Extract the (x, y) coordinate from the center of the cell holding the provided text.  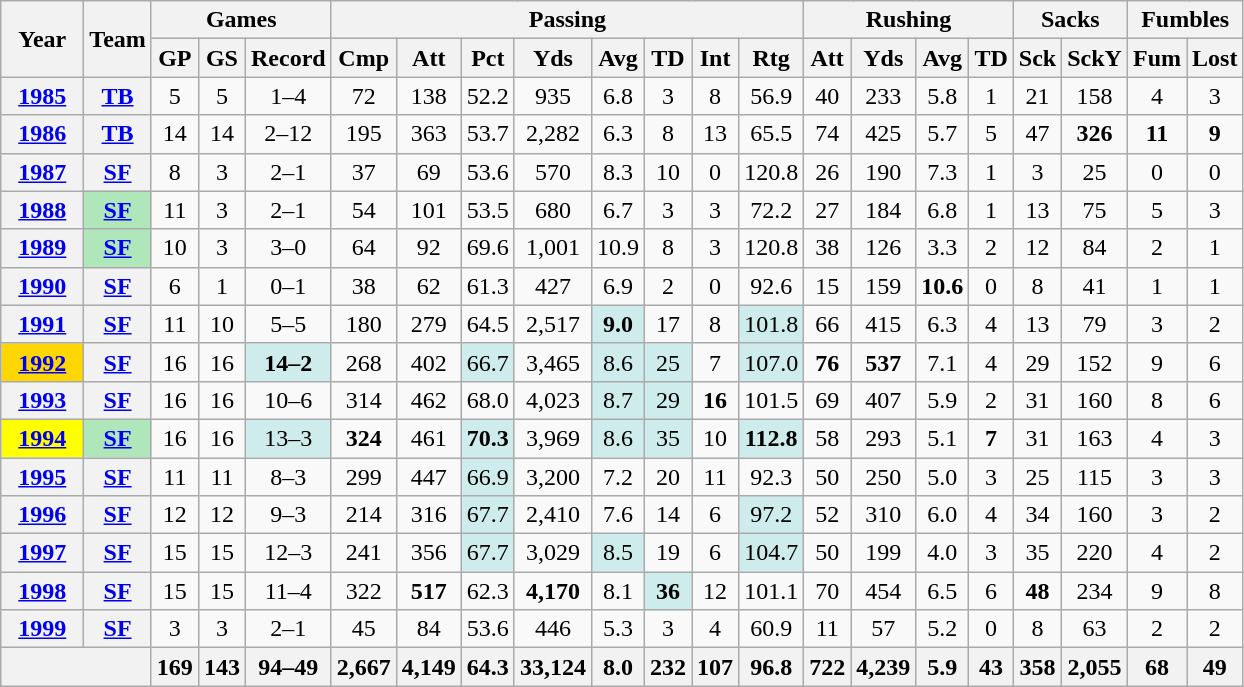
Fumbles (1184, 20)
220 (1095, 553)
1993 (42, 400)
58 (828, 438)
268 (364, 362)
722 (828, 667)
11–4 (288, 591)
27 (828, 210)
314 (364, 400)
107.0 (772, 362)
310 (884, 515)
10.9 (618, 248)
Team (118, 39)
65.5 (772, 134)
293 (884, 438)
6.9 (618, 286)
2,517 (552, 324)
41 (1095, 286)
GS (222, 58)
112.8 (772, 438)
74 (828, 134)
326 (1095, 134)
75 (1095, 210)
62 (428, 286)
199 (884, 553)
3–0 (288, 248)
92.3 (772, 477)
1987 (42, 172)
54 (364, 210)
3.3 (942, 248)
1989 (42, 248)
8.0 (618, 667)
20 (668, 477)
GP (174, 58)
415 (884, 324)
10–6 (288, 400)
Lost (1214, 58)
64 (364, 248)
76 (828, 362)
356 (428, 553)
250 (884, 477)
3,029 (552, 553)
3,465 (552, 362)
180 (364, 324)
5.1 (942, 438)
214 (364, 515)
1986 (42, 134)
Year (42, 39)
101.1 (772, 591)
1999 (42, 629)
53.7 (488, 134)
1997 (42, 553)
126 (884, 248)
1990 (42, 286)
5–5 (288, 324)
6.7 (618, 210)
2,055 (1095, 667)
316 (428, 515)
2,282 (552, 134)
517 (428, 591)
9–3 (288, 515)
1995 (42, 477)
462 (428, 400)
66 (828, 324)
56.9 (772, 96)
72.2 (772, 210)
159 (884, 286)
324 (364, 438)
425 (884, 134)
8.5 (618, 553)
34 (1037, 515)
Passing (567, 20)
407 (884, 400)
1–4 (288, 96)
Games (241, 20)
Cmp (364, 58)
115 (1095, 477)
7.2 (618, 477)
935 (552, 96)
64.5 (488, 324)
447 (428, 477)
52.2 (488, 96)
79 (1095, 324)
5.3 (618, 629)
49 (1214, 667)
57 (884, 629)
169 (174, 667)
7.6 (618, 515)
61.3 (488, 286)
4,023 (552, 400)
2–12 (288, 134)
92.6 (772, 286)
5.2 (942, 629)
7.1 (942, 362)
363 (428, 134)
Pct (488, 58)
Sck (1037, 58)
60.9 (772, 629)
4,149 (428, 667)
1988 (42, 210)
69.6 (488, 248)
299 (364, 477)
10.6 (942, 286)
279 (428, 324)
0–1 (288, 286)
26 (828, 172)
94–49 (288, 667)
158 (1095, 96)
Sacks (1070, 20)
107 (716, 667)
5.7 (942, 134)
52 (828, 515)
66.7 (488, 362)
68 (1156, 667)
4.0 (942, 553)
Record (288, 58)
21 (1037, 96)
1991 (42, 324)
104.7 (772, 553)
6.0 (942, 515)
446 (552, 629)
17 (668, 324)
1994 (42, 438)
62.3 (488, 591)
5.0 (942, 477)
8–3 (288, 477)
143 (222, 667)
68.0 (488, 400)
3,200 (552, 477)
570 (552, 172)
1992 (42, 362)
13–3 (288, 438)
Rushing (909, 20)
12–3 (288, 553)
72 (364, 96)
1996 (42, 515)
4,239 (884, 667)
2,410 (552, 515)
43 (991, 667)
3,969 (552, 438)
190 (884, 172)
241 (364, 553)
64.3 (488, 667)
70 (828, 591)
1985 (42, 96)
138 (428, 96)
45 (364, 629)
358 (1037, 667)
40 (828, 96)
Rtg (772, 58)
96.8 (772, 667)
454 (884, 591)
66.9 (488, 477)
92 (428, 248)
19 (668, 553)
461 (428, 438)
14–2 (288, 362)
6.5 (942, 591)
7.3 (942, 172)
Int (716, 58)
33,124 (552, 667)
322 (364, 591)
97.2 (772, 515)
427 (552, 286)
1998 (42, 591)
8.3 (618, 172)
9.0 (618, 324)
101.5 (772, 400)
680 (552, 210)
163 (1095, 438)
SckY (1095, 58)
Fum (1156, 58)
232 (668, 667)
70.3 (488, 438)
101.8 (772, 324)
5.8 (942, 96)
4,170 (552, 591)
152 (1095, 362)
8.7 (618, 400)
184 (884, 210)
195 (364, 134)
234 (1095, 591)
36 (668, 591)
1,001 (552, 248)
101 (428, 210)
48 (1037, 591)
53.5 (488, 210)
402 (428, 362)
8.1 (618, 591)
47 (1037, 134)
537 (884, 362)
37 (364, 172)
233 (884, 96)
63 (1095, 629)
2,667 (364, 667)
